Search for the cell housing the specified text and yield its [x, y] center coordinate. 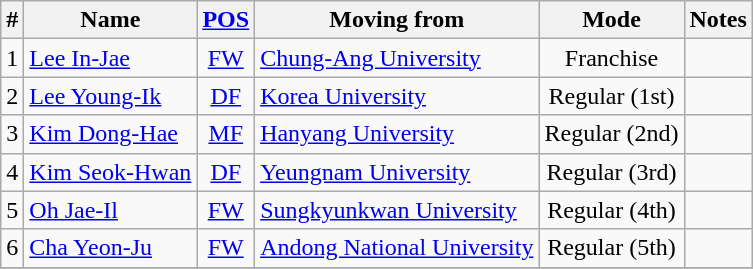
3 [12, 134]
Yeungnam University [397, 172]
Mode [612, 20]
Lee Young-Ik [110, 96]
5 [12, 210]
Regular (1st) [612, 96]
Regular (2nd) [612, 134]
Regular (5th) [612, 248]
Chung-Ang University [397, 58]
Franchise [612, 58]
Notes [718, 20]
2 [12, 96]
Kim Seok-Hwan [110, 172]
4 [12, 172]
6 [12, 248]
MF [226, 134]
# [12, 20]
Sungkyunkwan University [397, 210]
Hanyang University [397, 134]
Moving from [397, 20]
Name [110, 20]
Kim Dong-Hae [110, 134]
Cha Yeon-Ju [110, 248]
Andong National University [397, 248]
POS [226, 20]
Regular (3rd) [612, 172]
1 [12, 58]
Lee In-Jae [110, 58]
Oh Jae-Il [110, 210]
Regular (4th) [612, 210]
Korea University [397, 96]
